Detect which cell encompasses the target text, then output its (X, Y) center coordinate. 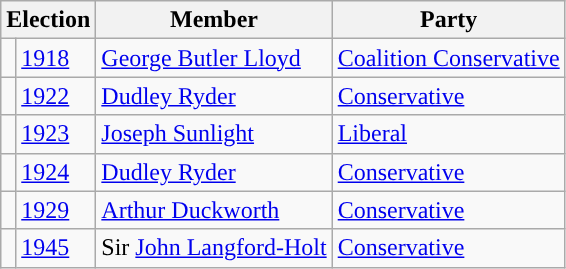
1929 (56, 210)
Arthur Duckworth (214, 210)
Party (448, 20)
Member (214, 20)
1922 (56, 96)
1945 (56, 248)
1924 (56, 172)
Joseph Sunlight (214, 134)
Coalition Conservative (448, 58)
Election (48, 20)
Liberal (448, 134)
1923 (56, 134)
1918 (56, 58)
Sir John Langford-Holt (214, 248)
George Butler Lloyd (214, 58)
